Provide the (X, Y) coordinate of the cell's center where the given text is located.  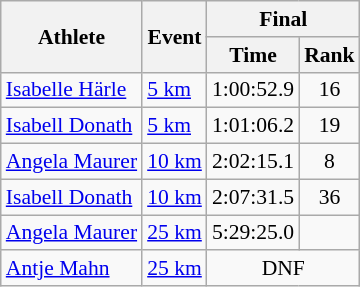
1:01:06.2 (253, 126)
19 (330, 126)
Isabelle Härle (72, 90)
Event (174, 36)
36 (330, 197)
8 (330, 162)
Final (284, 19)
Time (253, 55)
DNF (284, 269)
2:07:31.5 (253, 197)
2:02:15.1 (253, 162)
Antje Mahn (72, 269)
Athlete (72, 36)
5:29:25.0 (253, 233)
16 (330, 90)
1:00:52.9 (253, 90)
Rank (330, 55)
